Capture the cell that displays the provided text and extract its [X, Y] central coordinate. 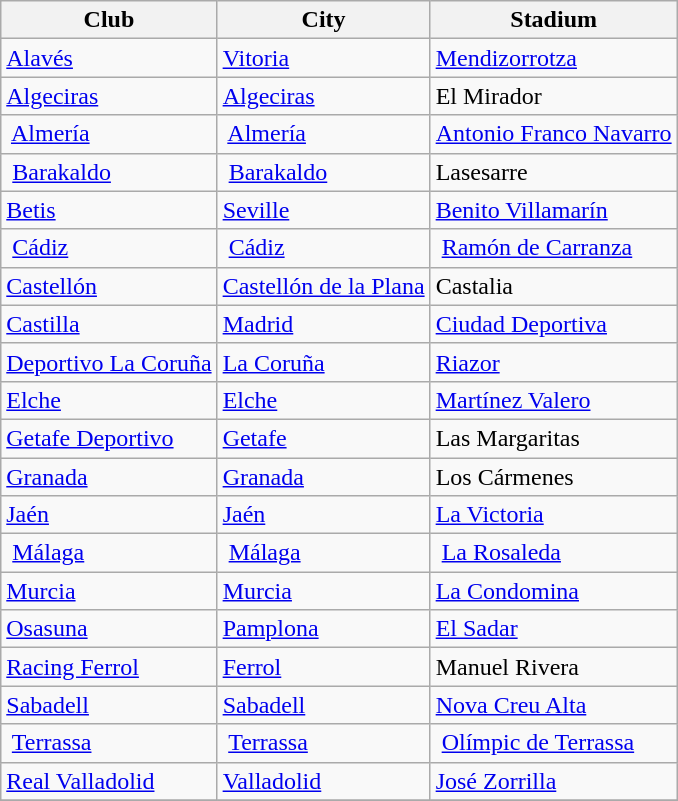
Alavés [109, 58]
Getafe Deportivo [109, 438]
Manuel Rivera [554, 667]
Vitoria [324, 58]
Racing Ferrol [109, 667]
Ciudad Deportiva [554, 324]
Getafe [324, 438]
Nova Creu Alta [554, 705]
La Rosaleda [554, 553]
Ramón de Carranza [554, 248]
Valladolid [324, 781]
Castalia [554, 286]
Las Margaritas [554, 438]
Real Valladolid [109, 781]
Benito Villamarín [554, 210]
José Zorrilla [554, 781]
Antonio Franco Navarro [554, 134]
Madrid [324, 324]
Ferrol [324, 667]
Seville [324, 210]
Pamplona [324, 629]
Riazor [554, 362]
Mendizorrotza [554, 58]
La Condomina [554, 591]
Castellón de la Plana [324, 286]
Betis [109, 210]
La Coruña [324, 362]
Olímpic de Terrassa [554, 743]
El Sadar [554, 629]
Castellón [109, 286]
El Mirador [554, 96]
Los Cármenes [554, 477]
La Victoria [554, 515]
Stadium [554, 20]
Lasesarre [554, 172]
Martínez Valero [554, 400]
Castilla [109, 324]
Osasuna [109, 629]
Deportivo La Coruña [109, 362]
City [324, 20]
Club [109, 20]
